Find where the given text appears and provide that cell's center as (x, y) coordinate. 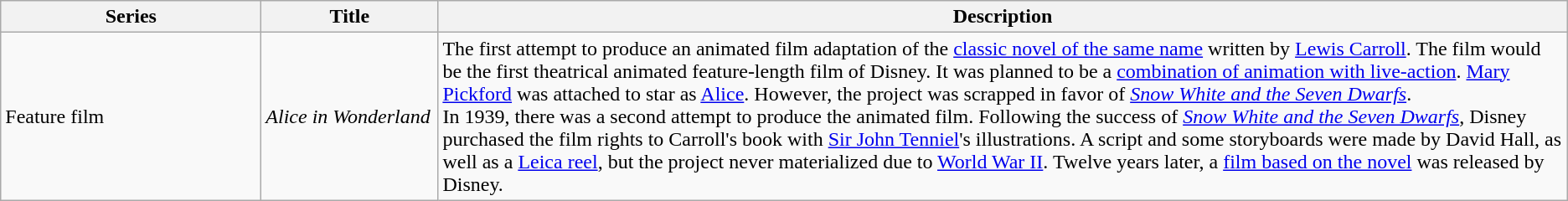
Title (350, 17)
Feature film (131, 116)
Series (131, 17)
Description (1003, 17)
Alice in Wonderland (350, 116)
